Scan for the cell matching the given text and deliver its [x, y] coordinate at center. 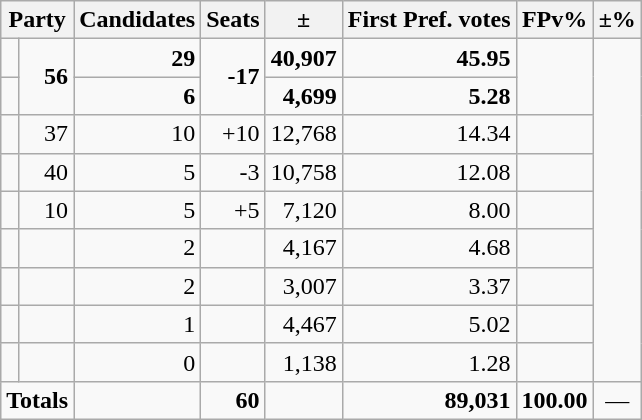
29 [138, 58]
4,467 [304, 324]
7,120 [304, 210]
— [617, 400]
Candidates [138, 20]
12,768 [304, 134]
±% [617, 20]
5.28 [429, 96]
4.68 [429, 248]
45.95 [429, 58]
12.08 [429, 172]
40 [46, 172]
3,007 [304, 286]
0 [138, 362]
Party [38, 20]
Seats [233, 20]
4,699 [304, 96]
8.00 [429, 210]
1.28 [429, 362]
First Pref. votes [429, 20]
5.02 [429, 324]
-17 [233, 77]
60 [233, 400]
100.00 [554, 400]
+5 [233, 210]
89,031 [429, 400]
± [304, 20]
1 [138, 324]
14.34 [429, 134]
6 [138, 96]
10,758 [304, 172]
FPv% [554, 20]
4,167 [304, 248]
-3 [233, 172]
+10 [233, 134]
37 [46, 134]
56 [46, 77]
Totals [38, 400]
3.37 [429, 286]
40,907 [304, 58]
1,138 [304, 362]
